From the cell containing the given text, extract its center point as [x, y] coordinate. 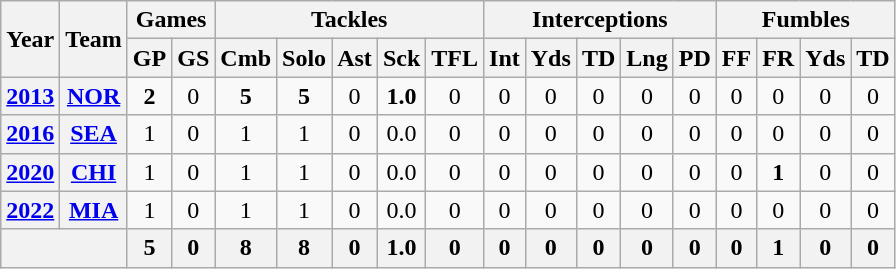
SEA [94, 134]
GP [149, 58]
Team [94, 39]
2022 [30, 210]
MIA [94, 210]
Games [170, 20]
Cmb [246, 58]
Interceptions [600, 20]
PD [694, 58]
2 [149, 96]
2020 [30, 172]
Lng [647, 58]
Int [505, 58]
FF [736, 58]
Sck [401, 58]
GS [194, 58]
FR [778, 58]
Tackles [350, 20]
Solo [304, 58]
2016 [30, 134]
NOR [94, 96]
Fumbles [806, 20]
2013 [30, 96]
Ast [355, 58]
Year [30, 39]
TFL [455, 58]
CHI [94, 172]
